Scan for the cell matching the given text and deliver its (x, y) coordinate at center. 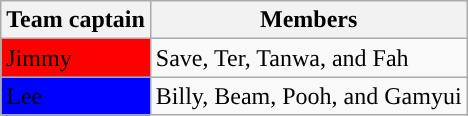
Save, Ter, Tanwa, and Fah (308, 58)
Jimmy (76, 58)
Lee (76, 96)
Billy, Beam, Pooh, and Gamyui (308, 96)
Members (308, 20)
Team captain (76, 20)
